Return the (x, y) coordinate for the center point of the cell that contains the specified text.  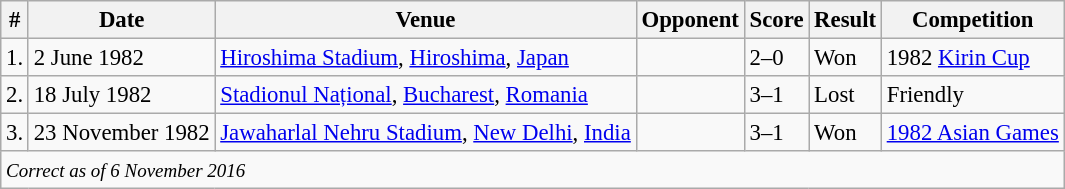
3. (15, 133)
18 July 1982 (121, 95)
Stadionul Național, Bucharest, Romania (426, 95)
Competition (972, 20)
Jawaharlal Nehru Stadium, New Delhi, India (426, 133)
Hiroshima Stadium, Hiroshima, Japan (426, 58)
2–0 (776, 58)
1982 Asian Games (972, 133)
2. (15, 95)
Lost (846, 95)
Score (776, 20)
# (15, 20)
1982 Kirin Cup (972, 58)
2 June 1982 (121, 58)
Correct as of 6 November 2016 (532, 170)
Venue (426, 20)
Date (121, 20)
Opponent (690, 20)
Friendly (972, 95)
Result (846, 20)
1. (15, 58)
23 November 1982 (121, 133)
